Capture the cell that displays the provided text and extract its (X, Y) central coordinate. 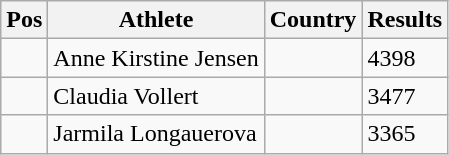
Results (405, 20)
Claudia Vollert (156, 96)
Country (313, 20)
Jarmila Longauerova (156, 134)
3477 (405, 96)
Athlete (156, 20)
4398 (405, 58)
Anne Kirstine Jensen (156, 58)
Pos (24, 20)
3365 (405, 134)
